Return (x, y) of the center of cell containing provided text 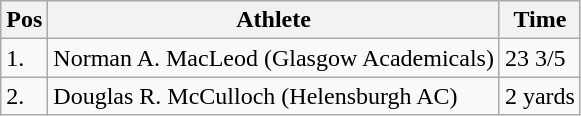
2 yards (540, 96)
1. (24, 58)
Douglas R. McCulloch (Helensburgh AC) (274, 96)
Time (540, 20)
Pos (24, 20)
Norman A. MacLeod (Glasgow Academicals) (274, 58)
23 3/5 (540, 58)
Athlete (274, 20)
2. (24, 96)
